Find where the given text appears and provide that cell's center as (x, y) coordinate. 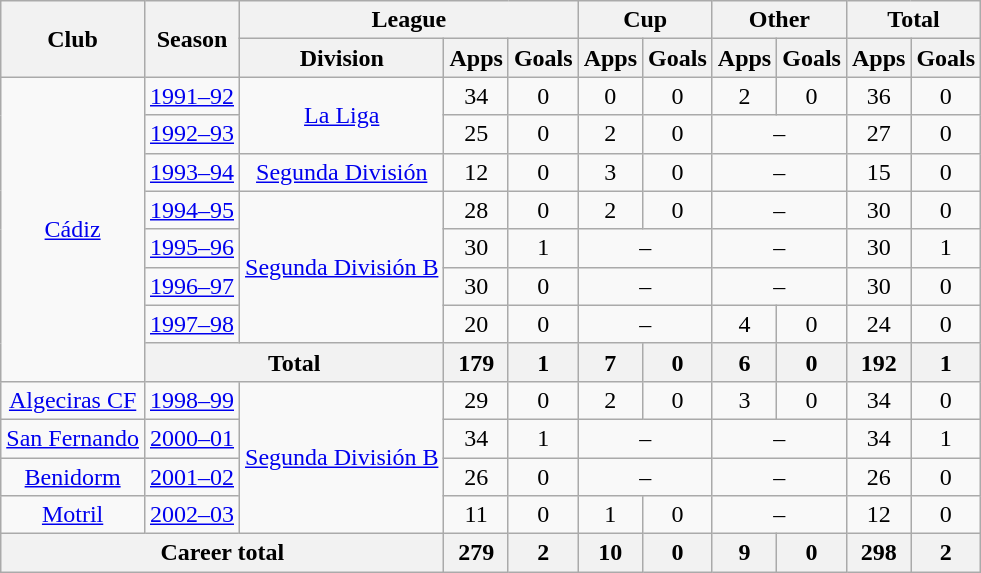
24 (878, 324)
1991–92 (192, 96)
192 (878, 362)
28 (476, 210)
1994–95 (192, 210)
25 (476, 134)
279 (476, 553)
Benidorm (73, 477)
1996–97 (192, 286)
La Liga (342, 115)
Motril (73, 515)
20 (476, 324)
Other (779, 20)
36 (878, 96)
San Fernando (73, 438)
Division (342, 58)
Segunda División (342, 172)
Algeciras CF (73, 400)
League (410, 20)
179 (476, 362)
29 (476, 400)
2000–01 (192, 438)
2002–03 (192, 515)
Cup (645, 20)
6 (744, 362)
10 (610, 553)
1997–98 (192, 324)
7 (610, 362)
Cádiz (73, 229)
15 (878, 172)
298 (878, 553)
4 (744, 324)
1992–93 (192, 134)
2001–02 (192, 477)
9 (744, 553)
11 (476, 515)
Season (192, 39)
27 (878, 134)
1993–94 (192, 172)
Club (73, 39)
1998–99 (192, 400)
1995–96 (192, 248)
Career total (222, 553)
